Return the [X, Y] coordinate for the center point of the cell that contains the specified text.  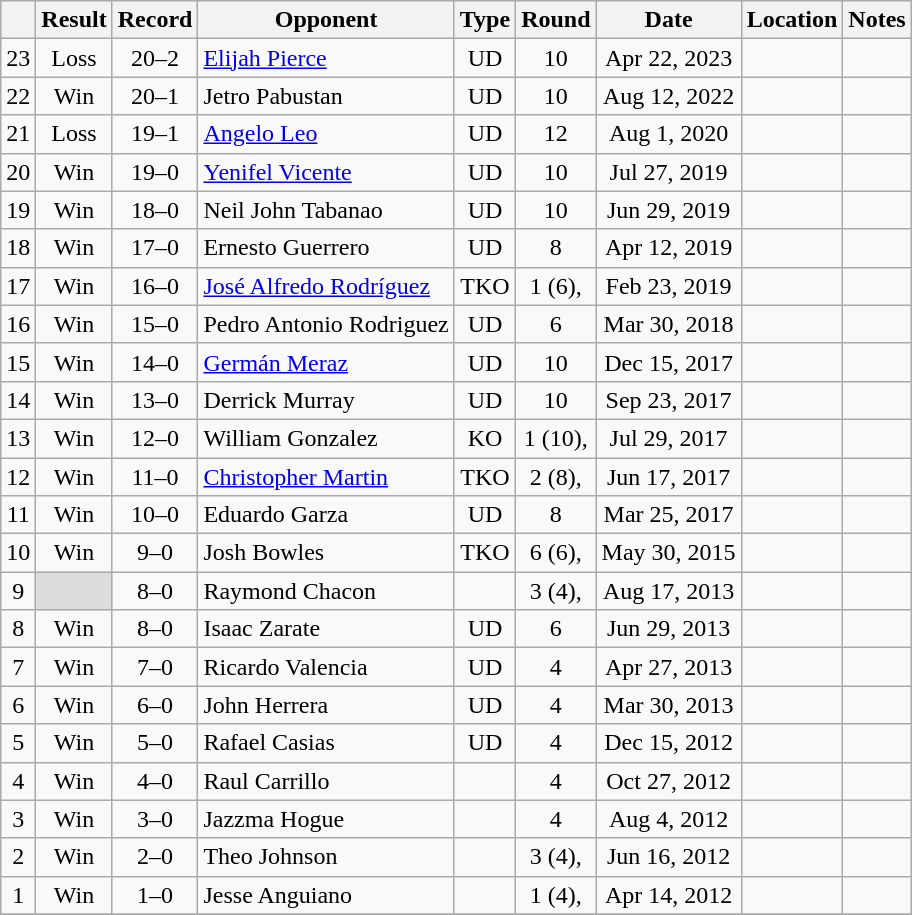
Round [556, 20]
Jetro Pabustan [326, 96]
14 [18, 400]
13 [18, 438]
7 [18, 667]
Pedro Antonio Rodriguez [326, 324]
Apr 14, 2012 [668, 895]
20–1 [155, 96]
20 [18, 172]
Elijah Pierce [326, 58]
Type [484, 20]
John Herrera [326, 705]
1 (10), [556, 438]
Jun 29, 2019 [668, 210]
Jun 16, 2012 [668, 857]
Jesse Anguiano [326, 895]
12–0 [155, 438]
Dec 15, 2017 [668, 362]
18 [18, 248]
Neil John Tabanao [326, 210]
23 [18, 58]
2 (8), [556, 477]
15 [18, 362]
Date [668, 20]
11–0 [155, 477]
16–0 [155, 286]
19–0 [155, 172]
Theo Johnson [326, 857]
Mar 30, 2018 [668, 324]
15–0 [155, 324]
17 [18, 286]
Jun 17, 2017 [668, 477]
9 [18, 591]
Isaac Zarate [326, 629]
1 [18, 895]
Result [74, 20]
Angelo Leo [326, 134]
Raymond Chacon [326, 591]
Sep 23, 2017 [668, 400]
Aug 17, 2013 [668, 591]
19 [18, 210]
Dec 15, 2012 [668, 743]
10–0 [155, 515]
Aug 12, 2022 [668, 96]
Apr 22, 2023 [668, 58]
Mar 30, 2013 [668, 705]
Derrick Murray [326, 400]
1 (6), [556, 286]
May 30, 2015 [668, 553]
Raul Carrillo [326, 781]
Josh Bowles [326, 553]
1–0 [155, 895]
22 [18, 96]
Apr 12, 2019 [668, 248]
Aug 4, 2012 [668, 819]
13–0 [155, 400]
William Gonzalez [326, 438]
4–0 [155, 781]
Feb 23, 2019 [668, 286]
16 [18, 324]
Jul 29, 2017 [668, 438]
2 [18, 857]
KO [484, 438]
19–1 [155, 134]
11 [18, 515]
Record [155, 20]
Jun 29, 2013 [668, 629]
Germán Meraz [326, 362]
Opponent [326, 20]
Eduardo Garza [326, 515]
14–0 [155, 362]
18–0 [155, 210]
Christopher Martin [326, 477]
3–0 [155, 819]
Jazzma Hogue [326, 819]
Ernesto Guerrero [326, 248]
Rafael Casias [326, 743]
6–0 [155, 705]
Notes [877, 20]
José Alfredo Rodríguez [326, 286]
Location [792, 20]
5 [18, 743]
Apr 27, 2013 [668, 667]
Mar 25, 2017 [668, 515]
Ricardo Valencia [326, 667]
Jul 27, 2019 [668, 172]
1 (4), [556, 895]
6 (6), [556, 553]
17–0 [155, 248]
7–0 [155, 667]
20–2 [155, 58]
3 [18, 819]
21 [18, 134]
Oct 27, 2012 [668, 781]
9–0 [155, 553]
5–0 [155, 743]
2–0 [155, 857]
Aug 1, 2020 [668, 134]
Yenifel Vicente [326, 172]
